From the cell containing the given text, extract its center point as [X, Y] coordinate. 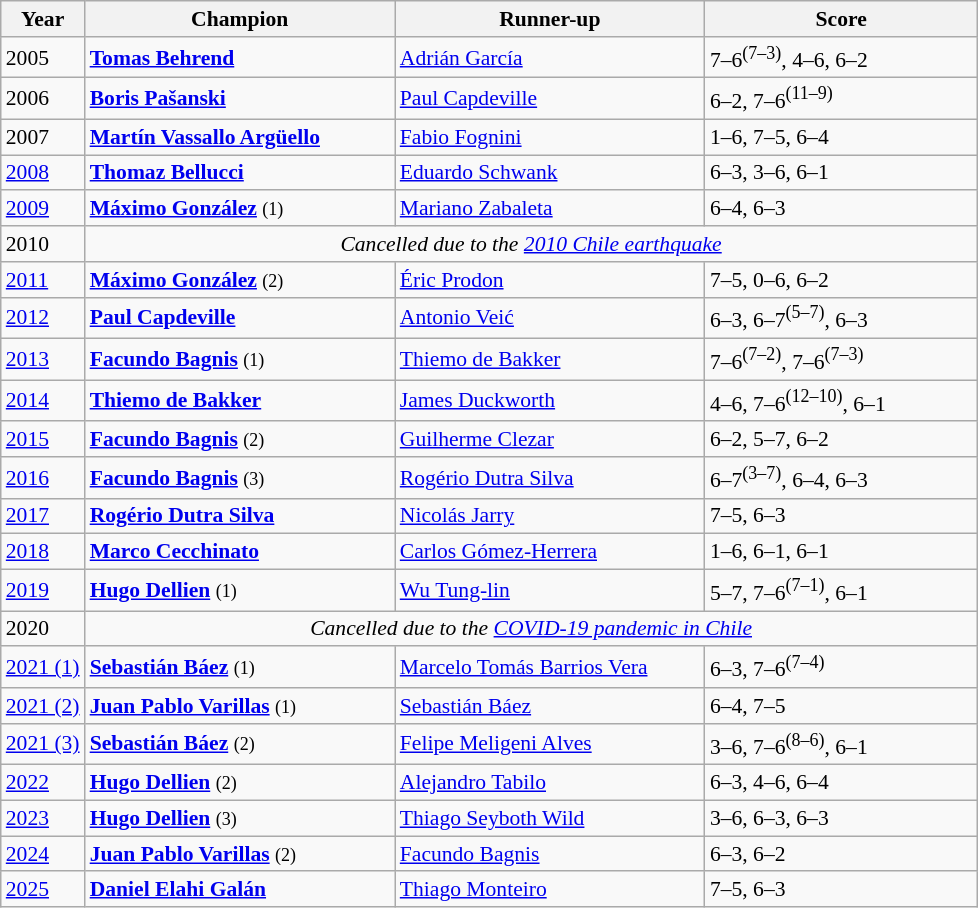
2021 (3) [43, 744]
Éric Prodon [550, 280]
Máximo González (2) [240, 280]
Marcelo Tomás Barrios Vera [550, 668]
6–3, 6–7(5–7), 6–3 [842, 318]
Nicolás Jarry [550, 516]
Hugo Dellien (3) [240, 819]
7–6(7–2), 7–6(7–3) [842, 360]
3–6, 6–3, 6–3 [842, 819]
2019 [43, 590]
2014 [43, 400]
2010 [43, 244]
Wu Tung-lin [550, 590]
Tomas Behrend [240, 58]
7–5, 0–6, 6–2 [842, 280]
Score [842, 19]
James Duckworth [550, 400]
2025 [43, 890]
2016 [43, 478]
Hugo Dellien (2) [240, 783]
Cancelled due to the COVID-19 pandemic in Chile [532, 629]
2024 [43, 854]
Facundo Bagnis (2) [240, 439]
Boris Pašanski [240, 98]
Juan Pablo Varillas (1) [240, 706]
2020 [43, 629]
Sebastián Báez (2) [240, 744]
Carlos Gómez-Herrera [550, 552]
2022 [43, 783]
2013 [43, 360]
Martín Vassallo Argüello [240, 137]
Runner-up [550, 19]
2018 [43, 552]
Marco Cecchinato [240, 552]
Sebastián Báez [550, 706]
2015 [43, 439]
7–6(7–3), 4–6, 6–2 [842, 58]
2021 (1) [43, 668]
Juan Pablo Varillas (2) [240, 854]
Cancelled due to the 2010 Chile earthquake [532, 244]
6–3, 7–6(7–4) [842, 668]
Thiago Monteiro [550, 890]
3–6, 7–6(8–6), 6–1 [842, 744]
2008 [43, 173]
6–2, 7–6(11–9) [842, 98]
6–4, 7–5 [842, 706]
2021 (2) [43, 706]
Champion [240, 19]
Máximo González (1) [240, 209]
Eduardo Schwank [550, 173]
2023 [43, 819]
6–3, 4–6, 6–4 [842, 783]
Thiago Seyboth Wild [550, 819]
Alejandro Tabilo [550, 783]
6–4, 6–3 [842, 209]
5–7, 7–6(7–1), 6–1 [842, 590]
1–6, 6–1, 6–1 [842, 552]
Daniel Elahi Galán [240, 890]
Facundo Bagnis (3) [240, 478]
Felipe Meligeni Alves [550, 744]
2011 [43, 280]
6–3, 3–6, 6–1 [842, 173]
Hugo Dellien (1) [240, 590]
Guilherme Clezar [550, 439]
Fabio Fognini [550, 137]
Mariano Zabaleta [550, 209]
Facundo Bagnis (1) [240, 360]
Adrián García [550, 58]
6–2, 5–7, 6–2 [842, 439]
6–7(3–7), 6–4, 6–3 [842, 478]
Year [43, 19]
Sebastián Báez (1) [240, 668]
2006 [43, 98]
2007 [43, 137]
4–6, 7–6(12–10), 6–1 [842, 400]
2009 [43, 209]
Thomaz Bellucci [240, 173]
2012 [43, 318]
Facundo Bagnis [550, 854]
1–6, 7–5, 6–4 [842, 137]
Antonio Veić [550, 318]
6–3, 6–2 [842, 854]
2017 [43, 516]
2005 [43, 58]
